Identify which cell holds the provided text, then report its (X, Y) central coordinate. 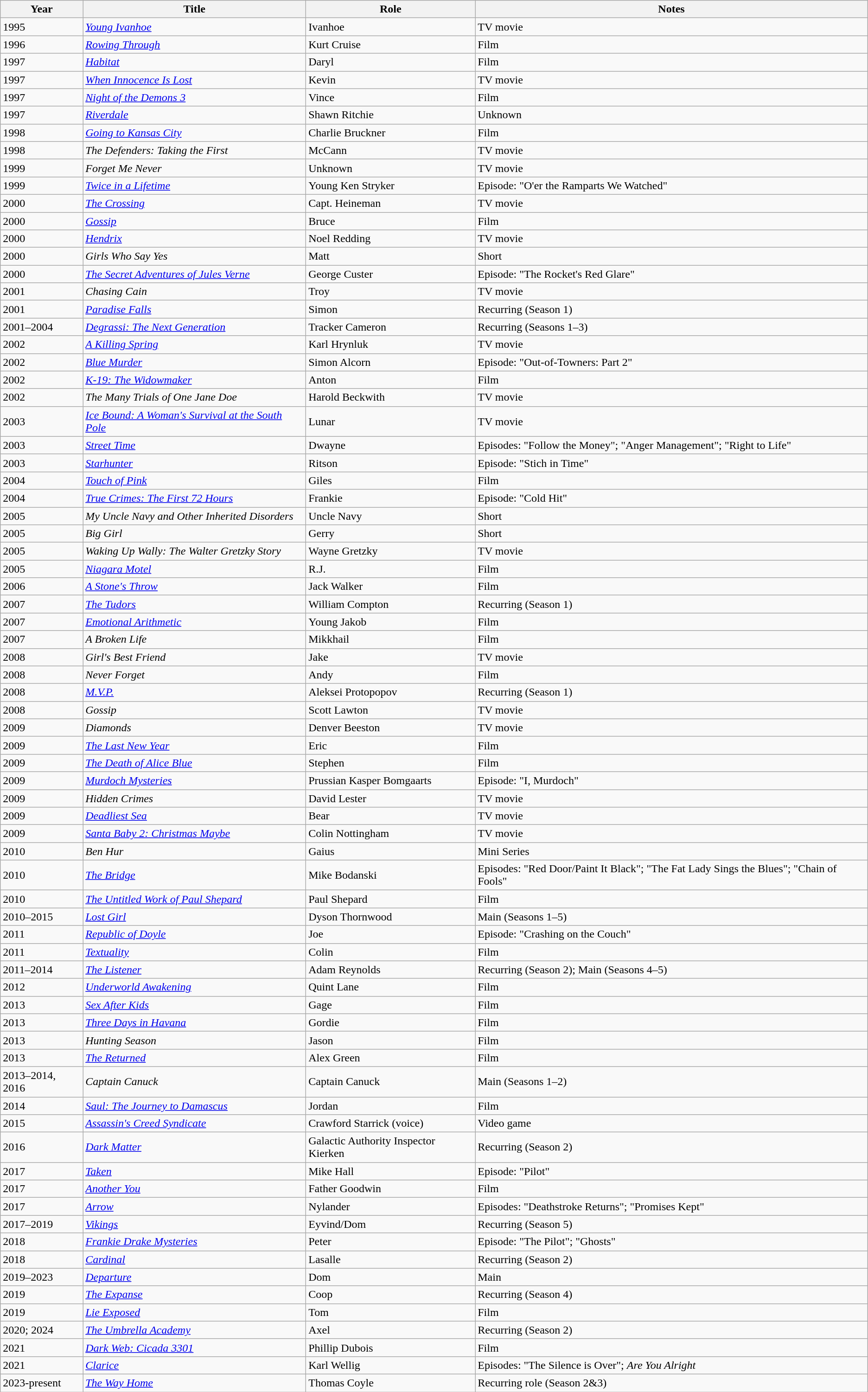
Episode: "Cold Hit" (671, 498)
Paul Shepard (390, 899)
Bruce (390, 221)
Dyson Thornwood (390, 917)
Taken (195, 1171)
Noel Redding (390, 239)
Recurring (Season 4) (671, 1295)
Degrassi: The Next Generation (195, 327)
Chasing Cain (195, 292)
The Umbrella Academy (195, 1330)
Title (195, 9)
Adam Reynolds (390, 970)
Uncle Navy (390, 516)
Hendrix (195, 239)
Emotional Arithmetic (195, 622)
Jordan (390, 1106)
Recurring (Season 2); Main (Seasons 4–5) (671, 970)
Wayne Gretzky (390, 551)
Big Girl (195, 534)
The Listener (195, 970)
Episode: "The Pilot"; "Ghosts" (671, 1242)
Gordie (390, 1022)
Episode: "Stich in Time" (671, 463)
Tom (390, 1312)
Joe (390, 934)
Gage (390, 1005)
Ritson (390, 463)
Touch of Pink (195, 480)
When Innocence Is Lost (195, 80)
Karl Wellig (390, 1365)
Vince (390, 97)
Departure (195, 1277)
Young Jakob (390, 622)
The Untitled Work of Paul Shepard (195, 899)
Episodes: "The Silence is Over"; Are You Alright (671, 1365)
2010–2015 (42, 917)
Episodes: "Deathstroke Returns"; "Promises Kept" (671, 1207)
Episode: "I, Murdoch" (671, 780)
Simon (390, 309)
Eric (390, 745)
Aleksei Protopopov (390, 692)
Vikings (195, 1224)
Main (671, 1277)
Saul: The Journey to Damascus (195, 1106)
Troy (390, 292)
Colin Nottingham (390, 834)
Scott Lawton (390, 710)
David Lester (390, 798)
Charlie Bruckner (390, 133)
1995 (42, 27)
Father Goodwin (390, 1189)
2015 (42, 1124)
2020; 2024 (42, 1330)
Underworld Awakening (195, 987)
Lost Girl (195, 917)
R.J. (390, 569)
Nylander (390, 1207)
Phillip Dubois (390, 1347)
Episodes: "Red Door/Paint It Black"; "The Fat Lady Sings the Blues"; "Chain of Fools" (671, 875)
2019–2023 (42, 1277)
Quint Lane (390, 987)
Street Time (195, 445)
Starhunter (195, 463)
Forget Me Never (195, 168)
Rowing Through (195, 45)
Girls Who Say Yes (195, 256)
2012 (42, 987)
Galactic Authority Inspector Kierken (390, 1147)
Main (Seasons 1–5) (671, 917)
True Crimes: The First 72 Hours (195, 498)
Habitat (195, 62)
Episode: "O'er the Ramparts We Watched" (671, 185)
The Returned (195, 1058)
The Crossing (195, 203)
Gerry (390, 534)
Diamonds (195, 728)
George Custer (390, 274)
Young Ivanhoe (195, 27)
Eyvind/Dom (390, 1224)
Recurring role (Season 2&3) (671, 1383)
Year (42, 9)
The Way Home (195, 1383)
Girl's Best Friend (195, 657)
Mini Series (671, 851)
Twice in a Lifetime (195, 185)
Jack Walker (390, 587)
Episode: "Pilot" (671, 1171)
Dom (390, 1277)
Episode: "Crashing on the Couch" (671, 934)
Dwayne (390, 445)
The Last New Year (195, 745)
Daryl (390, 62)
1996 (42, 45)
Karl Hrynluk (390, 345)
The Secret Adventures of Jules Verne (195, 274)
Ice Bound: A Woman's Survival at the South Pole (195, 421)
Mike Hall (390, 1171)
Andy (390, 675)
My Uncle Navy and Other Inherited Disorders (195, 516)
Arrow (195, 1207)
The Defenders: Taking the First (195, 150)
Tracker Cameron (390, 327)
2023-present (42, 1383)
Another You (195, 1189)
Waking Up Wally: The Walter Gretzky Story (195, 551)
Video game (671, 1124)
The Death of Alice Blue (195, 763)
Three Days in Havana (195, 1022)
Harold Beckwith (390, 397)
2006 (42, 587)
Denver Beeston (390, 728)
Frankie Drake Mysteries (195, 1242)
Role (390, 9)
Stephen (390, 763)
Bear (390, 816)
Young Ken Stryker (390, 185)
Sex After Kids (195, 1005)
2016 (42, 1147)
Recurring (Seasons 1–3) (671, 327)
Frankie (390, 498)
A Stone's Throw (195, 587)
Never Forget (195, 675)
A Broken Life (195, 639)
Lasalle (390, 1259)
Assassin's Creed Syndicate (195, 1124)
Dark Web: Cicada 3301 (195, 1347)
Thomas Coyle (390, 1383)
Mike Bodanski (390, 875)
A Killing Spring (195, 345)
The Expanse (195, 1295)
K-19: The Widowmaker (195, 380)
Kevin (390, 80)
Hidden Crimes (195, 798)
Murdoch Mysteries (195, 780)
Paradise Falls (195, 309)
Crawford Starrick (voice) (390, 1124)
Prussian Kasper Bomgaarts (390, 780)
The Bridge (195, 875)
Simon Alcorn (390, 362)
M.V.P. (195, 692)
Gaius (390, 851)
Capt. Heineman (390, 203)
Recurring (Season 5) (671, 1224)
Dark Matter (195, 1147)
Episodes: "Follow the Money"; "Anger Management"; "Right to Life" (671, 445)
William Compton (390, 604)
Deadliest Sea (195, 816)
Main (Seasons 1–2) (671, 1081)
Ivanhoe (390, 27)
Cardinal (195, 1259)
Riverdale (195, 115)
2011–2014 (42, 970)
Matt (390, 256)
Ben Hur (195, 851)
2001–2004 (42, 327)
Hunting Season (195, 1040)
Going to Kansas City (195, 133)
Textuality (195, 952)
Kurt Cruise (390, 45)
2014 (42, 1106)
Santa Baby 2: Christmas Maybe (195, 834)
Coop (390, 1295)
Notes (671, 9)
Anton (390, 380)
Peter (390, 1242)
Colin (390, 952)
Giles (390, 480)
2013–2014, 2016 (42, 1081)
Night of the Demons 3 (195, 97)
Mikkhail (390, 639)
Episode: "The Rocket's Red Glare" (671, 274)
Alex Green (390, 1058)
The Tudors (195, 604)
The Many Trials of One Jane Doe (195, 397)
Republic of Doyle (195, 934)
Jake (390, 657)
McCann (390, 150)
Episode: "Out-of-Towners: Part 2" (671, 362)
Lie Exposed (195, 1312)
Shawn Ritchie (390, 115)
Jason (390, 1040)
Blue Murder (195, 362)
Axel (390, 1330)
Lunar (390, 421)
Clarice (195, 1365)
2017–2019 (42, 1224)
Niagara Motel (195, 569)
